Capture the cell that displays the provided text and extract its [X, Y] central coordinate. 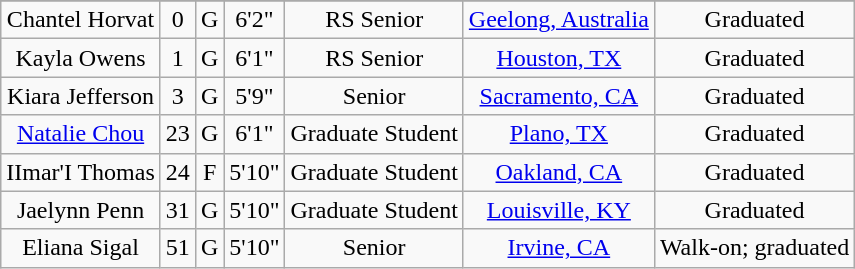
Kiara Jefferson [81, 96]
IImar'I Thomas [81, 172]
F [209, 172]
Kayla Owens [81, 58]
1 [178, 58]
Plano, TX [558, 134]
Eliana Sigal [81, 248]
Chantel Horvat [81, 20]
Irvine, CA [558, 248]
3 [178, 96]
51 [178, 248]
Louisville, KY [558, 210]
Walk-on; graduated [754, 248]
Natalie Chou [81, 134]
Geelong, Australia [558, 20]
Sacramento, CA [558, 96]
Houston, TX [558, 58]
31 [178, 210]
23 [178, 134]
Jaelynn Penn [81, 210]
24 [178, 172]
6'2" [254, 20]
Oakland, CA [558, 172]
5'9" [254, 96]
0 [178, 20]
